Provide the (X, Y) coordinate of the cell's center where the given text is located.  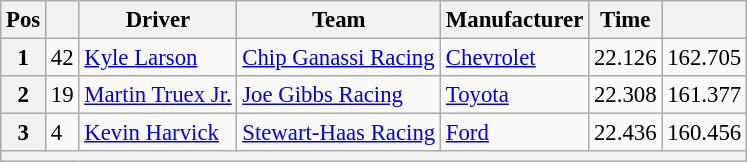
42 (62, 58)
Kevin Harvick (158, 133)
22.126 (626, 58)
4 (62, 133)
Driver (158, 20)
Team (339, 20)
Chevrolet (515, 58)
162.705 (704, 58)
160.456 (704, 133)
Time (626, 20)
Pos (24, 20)
Stewart-Haas Racing (339, 133)
1 (24, 58)
161.377 (704, 95)
Chip Ganassi Racing (339, 58)
22.436 (626, 133)
3 (24, 133)
Joe Gibbs Racing (339, 95)
19 (62, 95)
Martin Truex Jr. (158, 95)
Kyle Larson (158, 58)
2 (24, 95)
Manufacturer (515, 20)
22.308 (626, 95)
Ford (515, 133)
Toyota (515, 95)
